From the cell containing the given text, extract its center point as [x, y] coordinate. 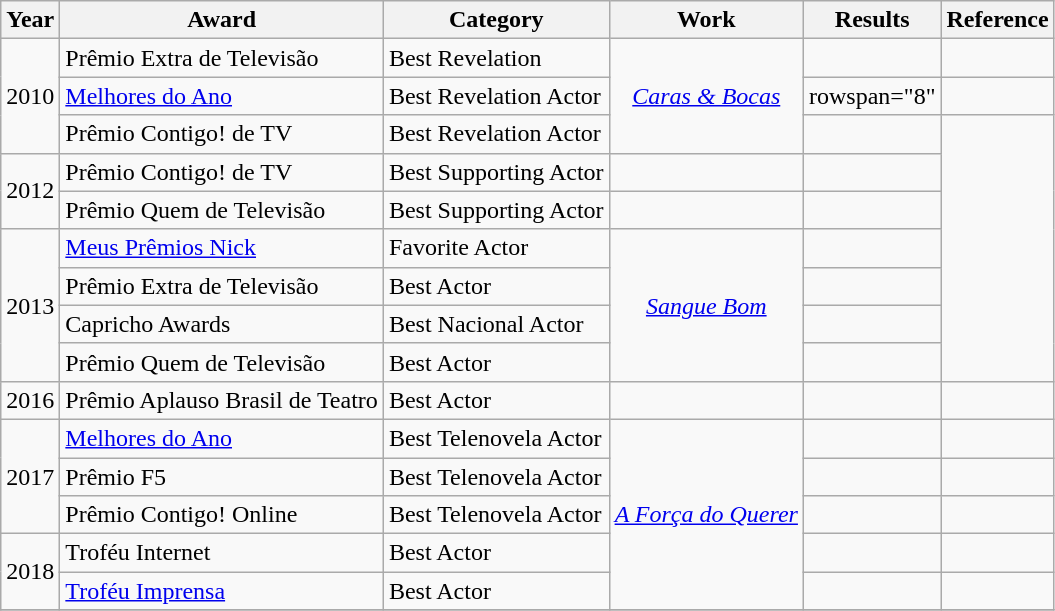
2013 [30, 305]
Sangue Bom [706, 305]
Results [872, 20]
Best Revelation [496, 58]
2010 [30, 96]
Category [496, 20]
Meus Prêmios Nick [222, 248]
2018 [30, 572]
2017 [30, 476]
2016 [30, 400]
Favorite Actor [496, 248]
Reference [998, 20]
Troféu Imprensa [222, 591]
Best Nacional Actor [496, 324]
Prêmio F5 [222, 477]
Caras & Bocas [706, 96]
Prêmio Contigo! Online [222, 515]
rowspan="8" [872, 96]
Award [222, 20]
2012 [30, 191]
Work [706, 20]
Prêmio Aplauso Brasil de Teatro [222, 400]
A Força do Querer [706, 514]
Year [30, 20]
Capricho Awards [222, 324]
Troféu Internet [222, 553]
